Scan for the cell matching the given text and deliver its (x, y) coordinate at center. 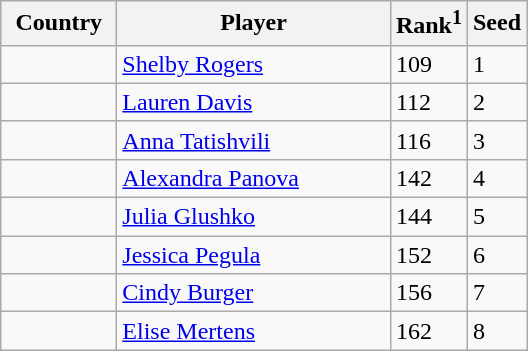
Elise Mertens (254, 331)
142 (428, 178)
3 (496, 140)
109 (428, 64)
Alexandra Panova (254, 178)
162 (428, 331)
Seed (496, 24)
Anna Tatishvili (254, 140)
116 (428, 140)
Shelby Rogers (254, 64)
Cindy Burger (254, 293)
5 (496, 217)
8 (496, 331)
7 (496, 293)
152 (428, 255)
Player (254, 24)
2 (496, 102)
Rank1 (428, 24)
Lauren Davis (254, 102)
Julia Glushko (254, 217)
1 (496, 64)
6 (496, 255)
156 (428, 293)
Jessica Pegula (254, 255)
4 (496, 178)
Country (59, 24)
144 (428, 217)
112 (428, 102)
